Detect which cell encompasses the target text, then output its [x, y] center coordinate. 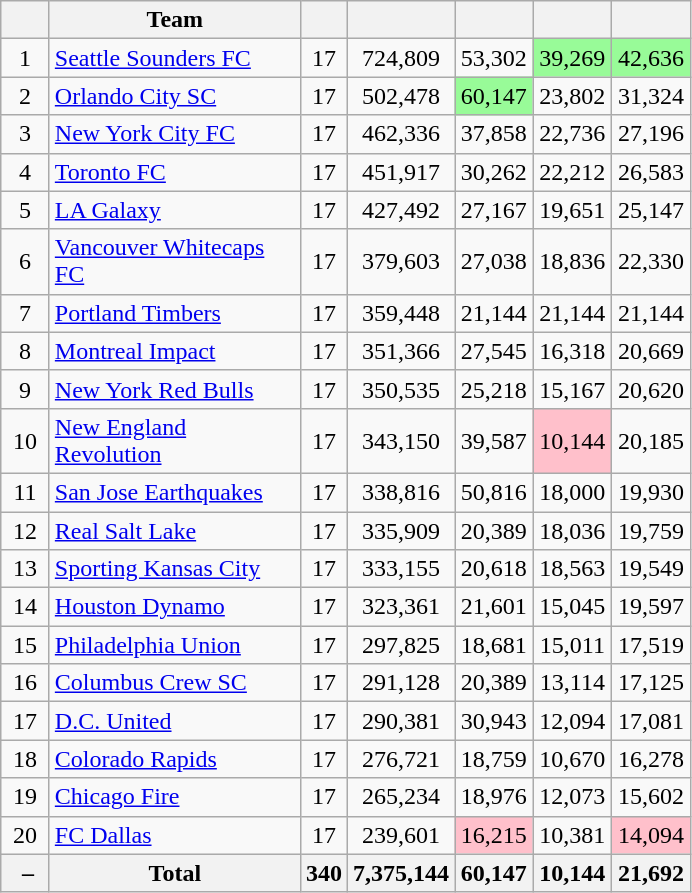
25,147 [652, 210]
FC Dallas [174, 835]
26,583 [652, 172]
12 [26, 531]
42,636 [652, 58]
19,759 [652, 531]
27,038 [494, 262]
335,909 [400, 531]
17,519 [652, 645]
Columbus Crew SC [174, 683]
297,825 [400, 645]
19 [26, 797]
Houston Dynamo [174, 607]
31,324 [652, 96]
340 [324, 873]
291,128 [400, 683]
Colorado Rapids [174, 759]
Real Salt Lake [174, 531]
16 [26, 683]
50,816 [494, 492]
22,736 [572, 134]
451,917 [400, 172]
19,930 [652, 492]
724,809 [400, 58]
15,167 [572, 389]
– [26, 873]
19,549 [652, 569]
502,478 [400, 96]
22,212 [572, 172]
18 [26, 759]
323,361 [400, 607]
23,802 [572, 96]
2 [26, 96]
4 [26, 172]
Sporting Kansas City [174, 569]
338,816 [400, 492]
15 [26, 645]
20,185 [652, 440]
21,692 [652, 873]
276,721 [400, 759]
Philadelphia Union [174, 645]
Total [174, 873]
New York City FC [174, 134]
Montreal Impact [174, 351]
LA Galaxy [174, 210]
12,073 [572, 797]
Seattle Sounders FC [174, 58]
Orlando City SC [174, 96]
7,375,144 [400, 873]
10,670 [572, 759]
New England Revolution [174, 440]
12,094 [572, 721]
18,036 [572, 531]
Team [174, 20]
15,011 [572, 645]
333,155 [400, 569]
379,603 [400, 262]
15,602 [652, 797]
18,681 [494, 645]
8 [26, 351]
11 [26, 492]
25,218 [494, 389]
5 [26, 210]
30,943 [494, 721]
16,215 [494, 835]
9 [26, 389]
290,381 [400, 721]
27,167 [494, 210]
19,597 [652, 607]
New York Red Bulls [174, 389]
Vancouver Whitecaps FC [174, 262]
239,601 [400, 835]
17,125 [652, 683]
19,651 [572, 210]
Toronto FC [174, 172]
30,262 [494, 172]
16,278 [652, 759]
18,976 [494, 797]
14 [26, 607]
14,094 [652, 835]
21,601 [494, 607]
D.C. United [174, 721]
20,620 [652, 389]
359,448 [400, 313]
10,381 [572, 835]
27,196 [652, 134]
37,858 [494, 134]
18,563 [572, 569]
13 [26, 569]
1 [26, 58]
462,336 [400, 134]
6 [26, 262]
53,302 [494, 58]
13,114 [572, 683]
7 [26, 313]
20,669 [652, 351]
27,545 [494, 351]
350,535 [400, 389]
Portland Timbers [174, 313]
265,234 [400, 797]
20,618 [494, 569]
10 [26, 440]
351,366 [400, 351]
427,492 [400, 210]
20 [26, 835]
18,759 [494, 759]
3 [26, 134]
16,318 [572, 351]
17,081 [652, 721]
343,150 [400, 440]
Chicago Fire [174, 797]
22,330 [652, 262]
39,587 [494, 440]
39,269 [572, 58]
18,836 [572, 262]
18,000 [572, 492]
15,045 [572, 607]
San Jose Earthquakes [174, 492]
